Identify which cell holds the provided text, then report its (x, y) central coordinate. 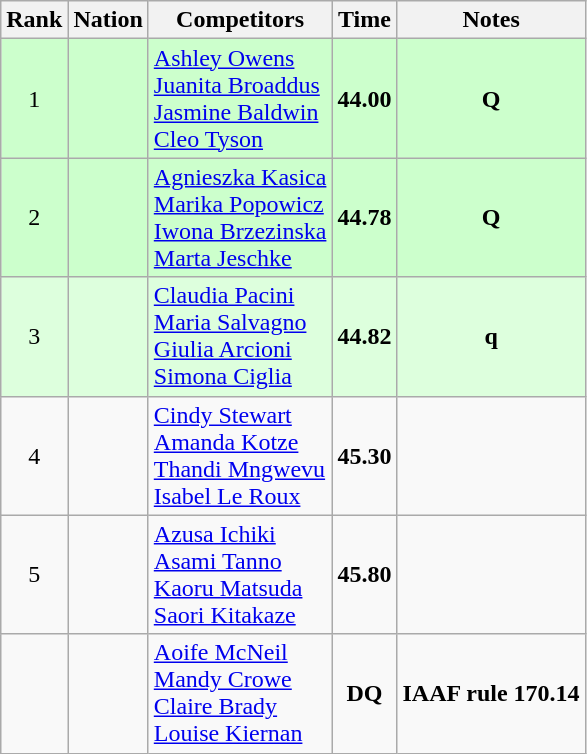
1 (34, 98)
Nation (108, 20)
Azusa IchikiAsami TannoKaoru MatsudaSaori Kitakaze (240, 574)
44.78 (364, 218)
IAAF rule 170.14 (491, 694)
DQ (364, 694)
Claudia PaciniMaria SalvagnoGiulia ArcioniSimona Ciglia (240, 336)
Notes (491, 20)
45.30 (364, 456)
3 (34, 336)
45.80 (364, 574)
q (491, 336)
Aoife McNeilMandy CroweClaire BradyLouise Kiernan (240, 694)
2 (34, 218)
Agnieszka KasicaMarika PopowiczIwona BrzezinskaMarta Jeschke (240, 218)
44.00 (364, 98)
Cindy StewartAmanda KotzeThandi MngwevuIsabel Le Roux (240, 456)
Time (364, 20)
Competitors (240, 20)
4 (34, 456)
Ashley OwensJuanita BroaddusJasmine BaldwinCleo Tyson (240, 98)
Rank (34, 20)
44.82 (364, 336)
5 (34, 574)
